Return the [x, y] coordinate for the center point of the cell that contains the specified text.  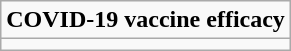
COVID-19 vaccine efficacy [146, 20]
